Provide the [X, Y] coordinate of the cell's center where the given text is located.  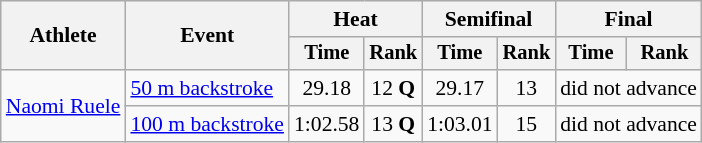
1:03.01 [460, 124]
1:02.58 [326, 124]
29.18 [326, 88]
Naomi Ruele [64, 106]
Athlete [64, 36]
29.17 [460, 88]
100 m backstroke [207, 124]
Semifinal [488, 19]
Heat [356, 19]
Final [628, 19]
13 [527, 88]
50 m backstroke [207, 88]
Event [207, 36]
13 Q [393, 124]
15 [527, 124]
12 Q [393, 88]
